Output the (x, y) coordinate of the center of the cell containing the given text.  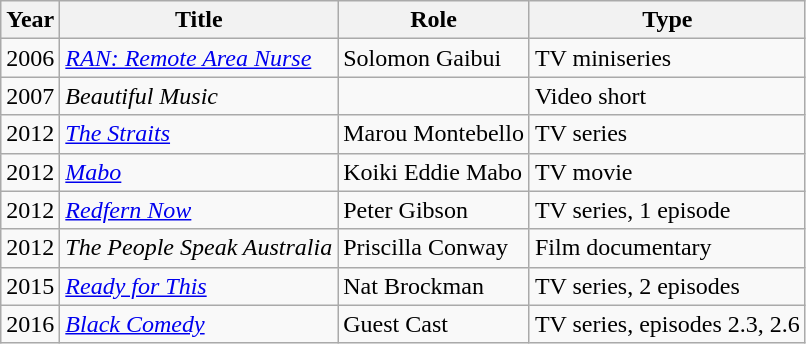
Title (199, 20)
TV series, 2 episodes (667, 286)
Solomon Gaibui (434, 58)
Ready for This (199, 286)
RAN: Remote Area Nurse (199, 58)
Marou Montebello (434, 134)
2015 (30, 286)
Black Comedy (199, 324)
Type (667, 20)
Koiki Eddie Mabo (434, 172)
TV miniseries (667, 58)
Mabo (199, 172)
TV series, episodes 2.3, 2.6 (667, 324)
TV series (667, 134)
The Straits (199, 134)
The People Speak Australia (199, 248)
Peter Gibson (434, 210)
2007 (30, 96)
Film documentary (667, 248)
TV series, 1 episode (667, 210)
Video short (667, 96)
Beautiful Music (199, 96)
TV movie (667, 172)
Priscilla Conway (434, 248)
Nat Brockman (434, 286)
2006 (30, 58)
Redfern Now (199, 210)
Role (434, 20)
2016 (30, 324)
Guest Cast (434, 324)
Year (30, 20)
